From the cell containing the given text, extract its center point as (x, y) coordinate. 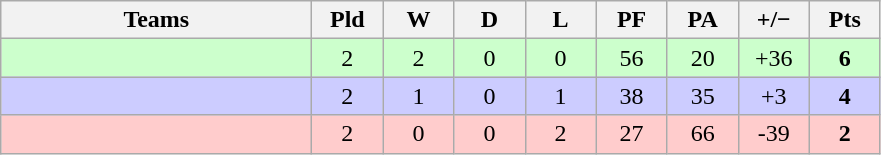
20 (702, 58)
L (560, 20)
56 (632, 58)
4 (844, 96)
+3 (774, 96)
Pts (844, 20)
6 (844, 58)
PA (702, 20)
PF (632, 20)
Teams (156, 20)
+/− (774, 20)
+36 (774, 58)
35 (702, 96)
27 (632, 134)
W (418, 20)
66 (702, 134)
-39 (774, 134)
38 (632, 96)
D (490, 20)
Pld (348, 20)
